Capture the cell that displays the provided text and extract its (x, y) central coordinate. 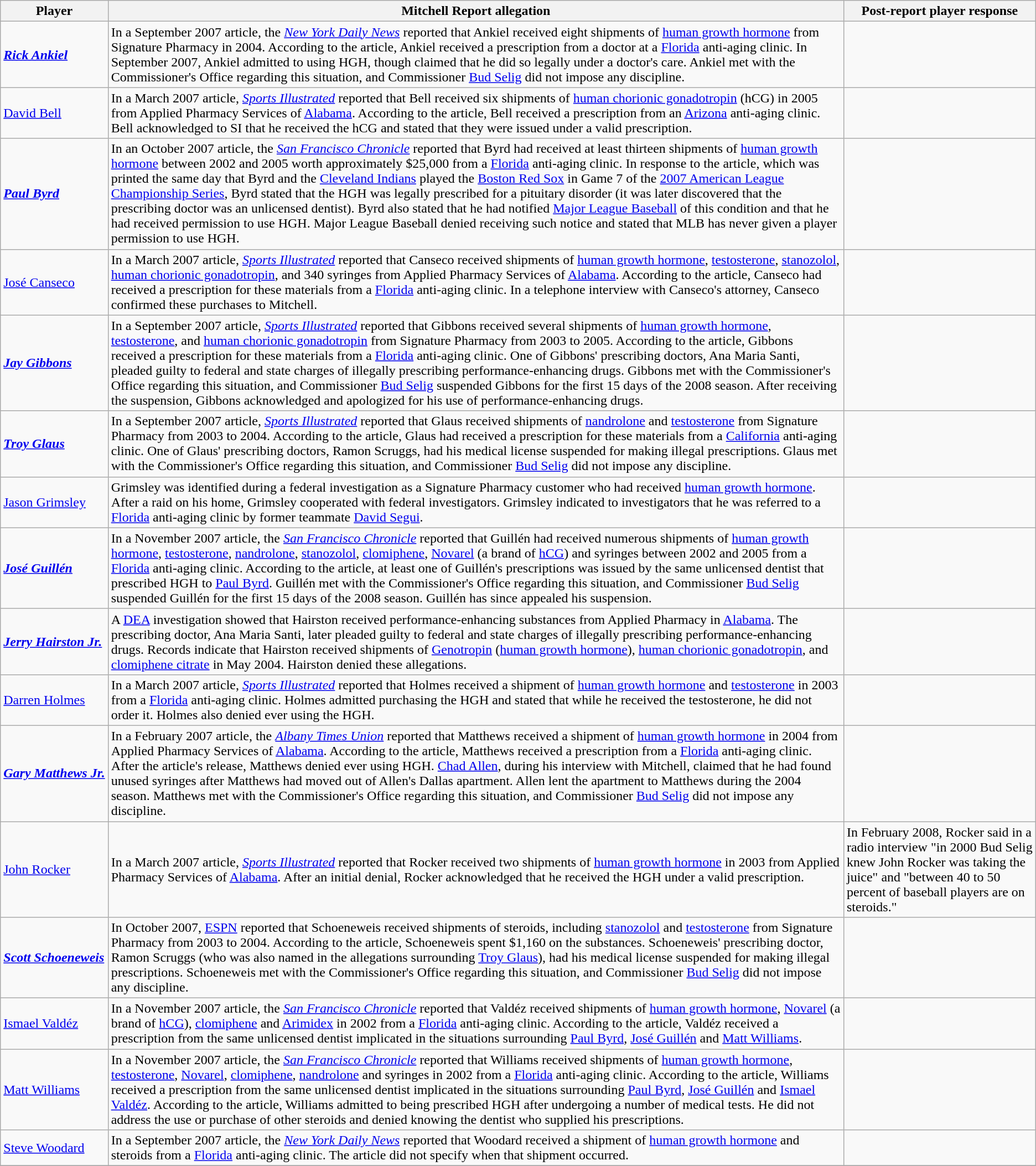
Steve Woodard (54, 1148)
Darren Holmes (54, 700)
José Canseco (54, 282)
Paul Byrd (54, 194)
Scott Schoeneweis (54, 958)
Gary Matthews Jr. (54, 773)
Rick Ankiel (54, 54)
Jason Grimsley (54, 502)
José Guillén (54, 568)
Jay Gibbons (54, 363)
Player (54, 11)
David Bell (54, 113)
Mitchell Report allegation (476, 11)
Jerry Hairston Jr. (54, 641)
Matt Williams (54, 1090)
Ismael Valdéz (54, 1024)
Post-report player response (940, 11)
John Rocker (54, 869)
Troy Glaus (54, 444)
